Detect which cell encompasses the target text, then output its [x, y] center coordinate. 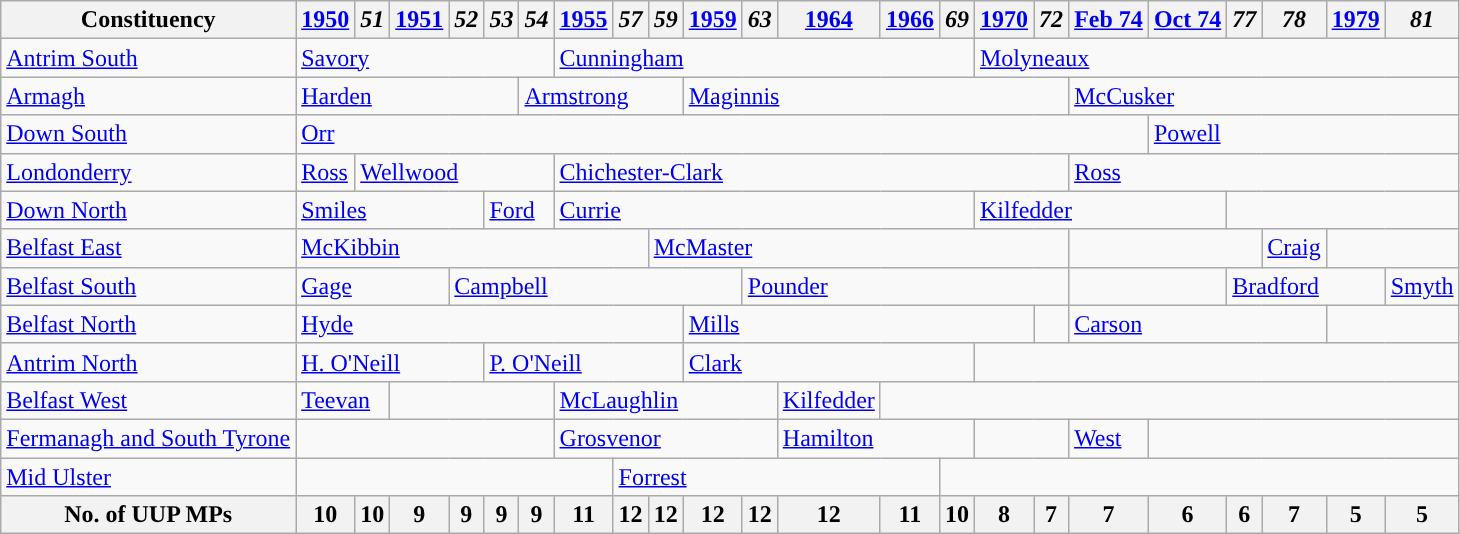
Forrest [776, 477]
1951 [420, 20]
Powell [1304, 134]
Constituency [148, 20]
Ford [519, 210]
Belfast South [148, 286]
Oct 74 [1187, 20]
Teevan [343, 400]
Wellwood [454, 172]
Grosvenor [666, 438]
52 [466, 20]
Mid Ulster [148, 477]
51 [372, 20]
1950 [326, 20]
Belfast West [148, 400]
Chichester-Clark [812, 172]
Antrim North [148, 362]
Armstrong [601, 96]
Carson [1198, 324]
Armagh [148, 96]
Savory [425, 58]
78 [1294, 20]
Down North [148, 210]
Fermanagh and South Tyrone [148, 438]
Gage [372, 286]
Orr [722, 134]
59 [666, 20]
Feb 74 [1109, 20]
Maginnis [876, 96]
1970 [1004, 20]
8 [1004, 515]
Belfast East [148, 248]
53 [502, 20]
54 [536, 20]
63 [760, 20]
Molyneaux [1216, 58]
Currie [764, 210]
1964 [828, 20]
Hamilton [876, 438]
72 [1052, 20]
Smiles [390, 210]
Clark [828, 362]
1955 [584, 20]
Harden [408, 96]
81 [1422, 20]
McKibbin [472, 248]
McLaughlin [666, 400]
Cunningham [764, 58]
Mills [858, 324]
Belfast North [148, 324]
West [1109, 438]
H. O'Neill [390, 362]
Pounder [905, 286]
57 [630, 20]
Campbell [596, 286]
69 [956, 20]
Smyth [1422, 286]
1979 [1356, 20]
McMaster [858, 248]
Antrim South [148, 58]
Down South [148, 134]
No. of UUP MPs [148, 515]
1966 [910, 20]
Bradford [1306, 286]
Hyde [490, 324]
Craig [1294, 248]
1959 [712, 20]
McCusker [1264, 96]
77 [1244, 20]
Londonderry [148, 172]
P. O'Neill [584, 362]
